Search for the cell housing the specified text and yield its (X, Y) center coordinate. 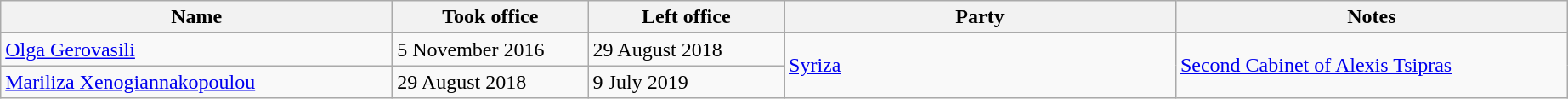
5 November 2016 (490, 49)
Mariliza Xenogiannakopoulou (197, 82)
Notes (1372, 17)
Second Cabinet of Alexis Tsipras (1372, 66)
Syriza (981, 66)
9 July 2019 (686, 82)
Olga Gerovasili (197, 49)
Party (981, 17)
Took office (490, 17)
Left office (686, 17)
Name (197, 17)
